Provide the (X, Y) coordinate of the cell's center where the given text is located.  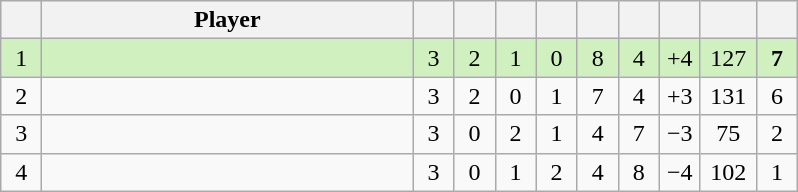
+4 (680, 58)
127 (728, 58)
−3 (680, 134)
Player (228, 20)
−4 (680, 172)
+3 (680, 96)
131 (728, 96)
102 (728, 172)
75 (728, 134)
6 (776, 96)
